Determine the [x, y] coordinate at the center of the cell enclosing the given text.  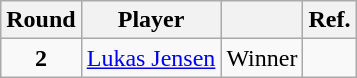
Lukas Jensen [151, 58]
2 [41, 58]
Player [151, 20]
Ref. [330, 20]
Round [41, 20]
Winner [262, 58]
